Capture the cell that displays the provided text and extract its (X, Y) central coordinate. 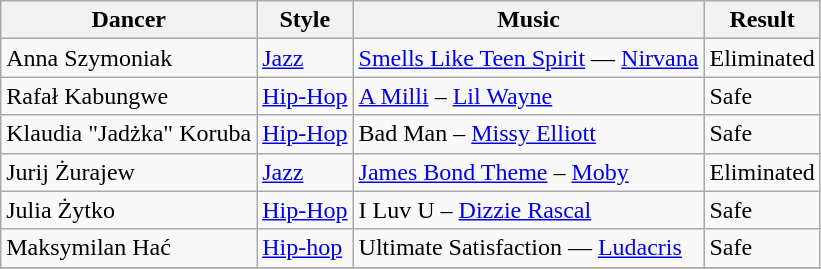
Music (528, 20)
Style (305, 20)
Result (762, 20)
Maksymilan Hać (129, 248)
Bad Man – Missy Elliott (528, 134)
Smells Like Teen Spirit — Nirvana (528, 58)
Rafał Kabungwe (129, 96)
Anna Szymoniak (129, 58)
I Luv U – Dizzie Rascal (528, 210)
James Bond Theme – Moby (528, 172)
Ultimate Satisfaction — Ludacris (528, 248)
Dancer (129, 20)
A Milli – Lil Wayne (528, 96)
Jurij Żurajew (129, 172)
Hip-hop (305, 248)
Klaudia "Jadżka" Koruba (129, 134)
Julia Żytko (129, 210)
